Return (X, Y) of the center of cell containing provided text 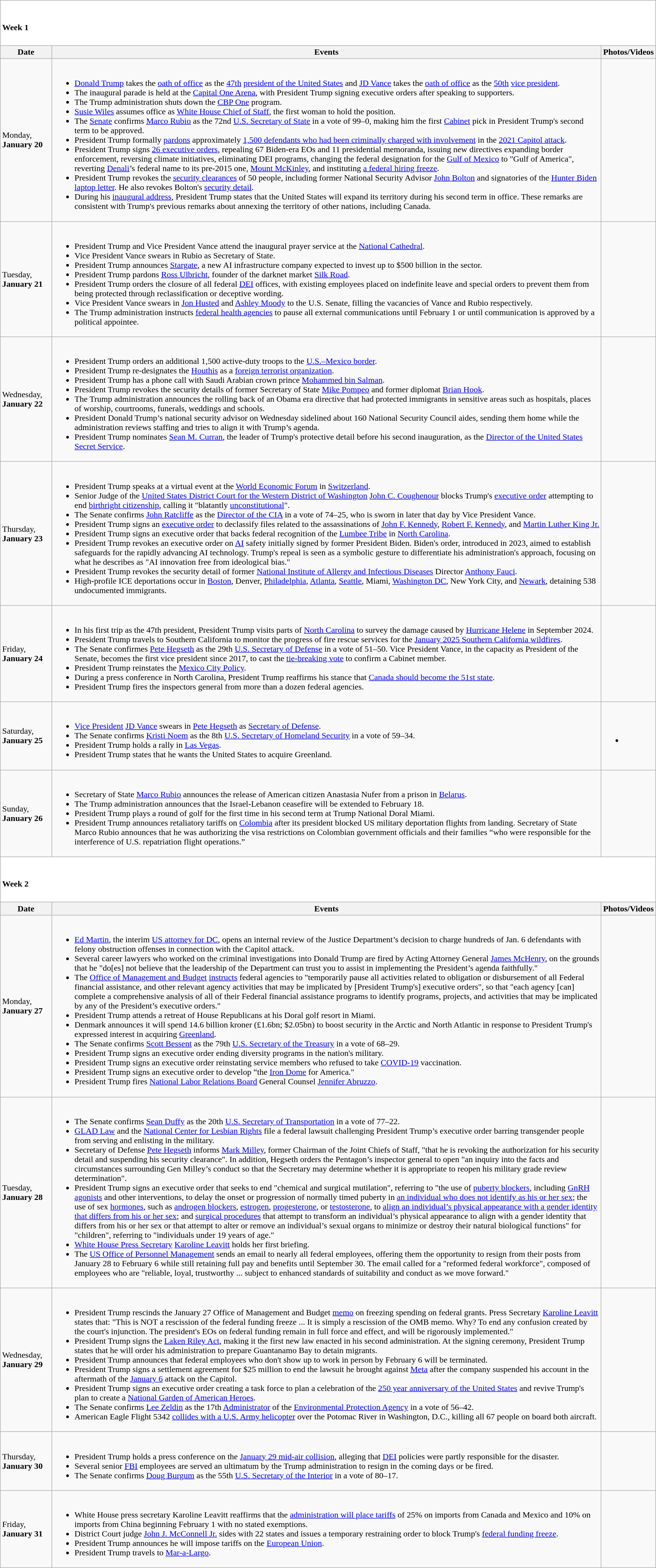
Monday, January 20 (26, 140)
Tuesday, January 21 (26, 279)
Thursday, January 23 (26, 534)
Wednesday, January 29 (26, 1360)
Friday, January 31 (26, 1529)
Week 2 (328, 879)
Monday, January 27 (26, 1006)
Friday, January 24 (26, 653)
Thursday, January 30 (26, 1461)
Week 1 (328, 23)
Wednesday, January 22 (26, 399)
Tuesday, January 28 (26, 1193)
Sunday, January 26 (26, 813)
Saturday, January 25 (26, 736)
